For the text-containing cell, return its midpoint in [X, Y] coordinate format. 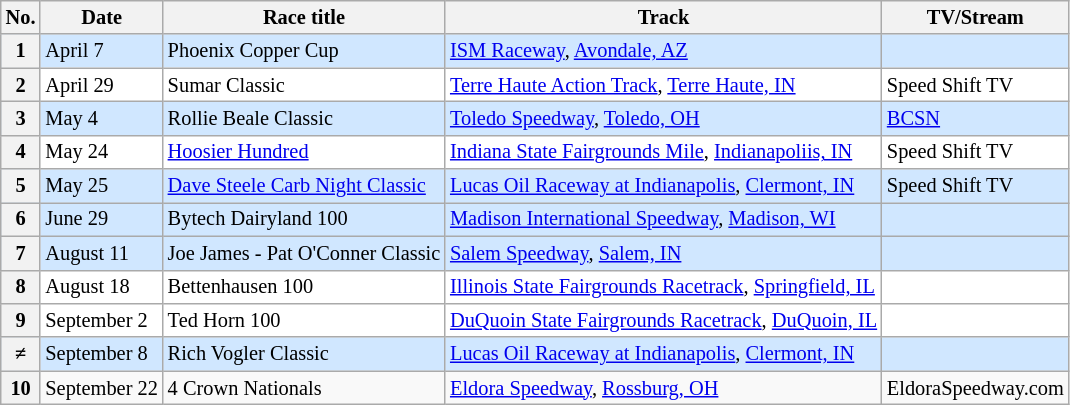
7 [21, 253]
EldoraSpeedway.com [976, 388]
Madison International Speedway, Madison, WI [664, 219]
Salem Speedway, Salem, IN [664, 253]
May 25 [101, 186]
10 [21, 388]
Date [101, 17]
Ted Horn 100 [304, 320]
4 [21, 152]
Terre Haute Action Track, Terre Haute, IN [664, 85]
Sumar Classic [304, 85]
6 [21, 219]
BCSN [976, 118]
Bytech Dairyland 100 [304, 219]
Hoosier Hundred [304, 152]
ISM Raceway, Avondale, AZ [664, 51]
TV/Stream [976, 17]
5 [21, 186]
May 4 [101, 118]
August 18 [101, 287]
Dave Steele Carb Night Classic [304, 186]
1 [21, 51]
April 7 [101, 51]
≠ [21, 354]
Toledo Speedway, Toledo, OH [664, 118]
Bettenhausen 100 [304, 287]
September 22 [101, 388]
DuQuoin State Fairgrounds Racetrack, DuQuoin, IL [664, 320]
June 29 [101, 219]
Eldora Speedway, Rossburg, OH [664, 388]
September 8 [101, 354]
9 [21, 320]
Rollie Beale Classic [304, 118]
Indiana State Fairgrounds Mile, Indianapoliis, IN [664, 152]
Race title [304, 17]
2 [21, 85]
No. [21, 17]
April 29 [101, 85]
September 2 [101, 320]
4 Crown Nationals [304, 388]
August 11 [101, 253]
3 [21, 118]
May 24 [101, 152]
8 [21, 287]
Rich Vogler Classic [304, 354]
Illinois State Fairgrounds Racetrack, Springfield, IL [664, 287]
Joe James - Pat O'Conner Classic [304, 253]
Track [664, 17]
Phoenix Copper Cup [304, 51]
